From the cell containing the given text, extract its center point as [X, Y] coordinate. 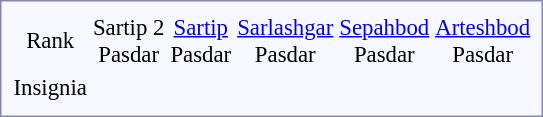
Insignia [50, 87]
Rank [50, 40]
Arteshbod Pasdar [483, 40]
Sepahbod Pasdar [384, 40]
Sartip 2Pasdar [128, 40]
Sartip Pasdar [201, 40]
Sarlashgar Pasdar [286, 40]
